Detect which cell encompasses the target text, then output its [X, Y] center coordinate. 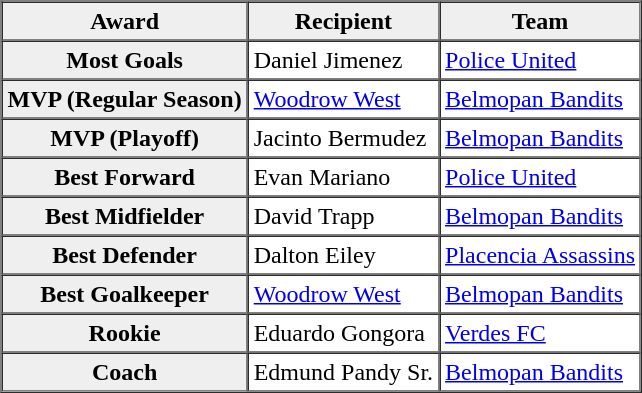
Daniel Jimenez [344, 60]
Dalton Eiley [344, 256]
Eduardo Gongora [344, 334]
Award [125, 22]
Best Defender [125, 256]
Rookie [125, 334]
Best Forward [125, 178]
Coach [125, 372]
Placencia Assassins [540, 256]
MVP (Playoff) [125, 138]
MVP (Regular Season) [125, 100]
Most Goals [125, 60]
Jacinto Bermudez [344, 138]
Evan Mariano [344, 178]
Edmund Pandy Sr. [344, 372]
Best Midfielder [125, 216]
Verdes FC [540, 334]
Best Goalkeeper [125, 294]
Team [540, 22]
David Trapp [344, 216]
Recipient [344, 22]
